Pinpoint the cell where the given text exists, returning its [x, y] midpoint coordinate. 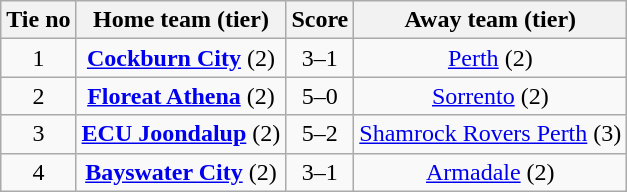
4 [38, 172]
3 [38, 134]
Home team (tier) [181, 20]
Bayswater City (2) [181, 172]
Cockburn City (2) [181, 58]
Away team (tier) [490, 20]
Perth (2) [490, 58]
Floreat Athena (2) [181, 96]
ECU Joondalup (2) [181, 134]
5–0 [320, 96]
5–2 [320, 134]
2 [38, 96]
Armadale (2) [490, 172]
Shamrock Rovers Perth (3) [490, 134]
1 [38, 58]
Score [320, 20]
Sorrento (2) [490, 96]
Tie no [38, 20]
